Identify which cell holds the provided text, then report its [X, Y] central coordinate. 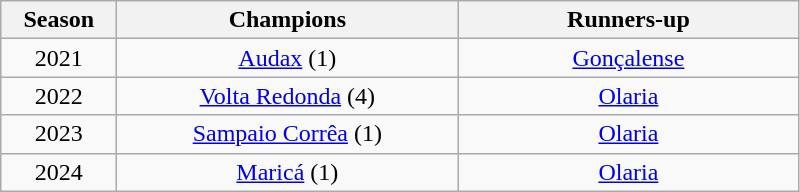
Champions [288, 20]
Volta Redonda (4) [288, 96]
2023 [59, 134]
Runners-up [628, 20]
Sampaio Corrêa (1) [288, 134]
2024 [59, 172]
2022 [59, 96]
Maricá (1) [288, 172]
Gonçalense [628, 58]
Season [59, 20]
2021 [59, 58]
Audax (1) [288, 58]
